Determine the (x, y) coordinate at the center of the cell enclosing the given text.  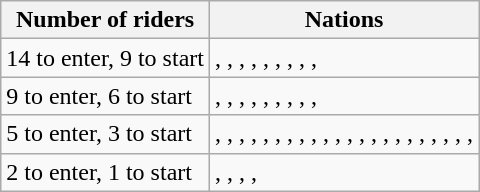
, , , , (344, 172)
14 to enter, 9 to start (106, 58)
2 to enter, 1 to start (106, 172)
Nations (344, 20)
9 to enter, 6 to start (106, 96)
Number of riders (106, 20)
, , , , , , , , , , , , , , , , , , , , , , (344, 134)
5 to enter, 3 to start (106, 134)
